Find where the given text appears and provide that cell's center as (x, y) coordinate. 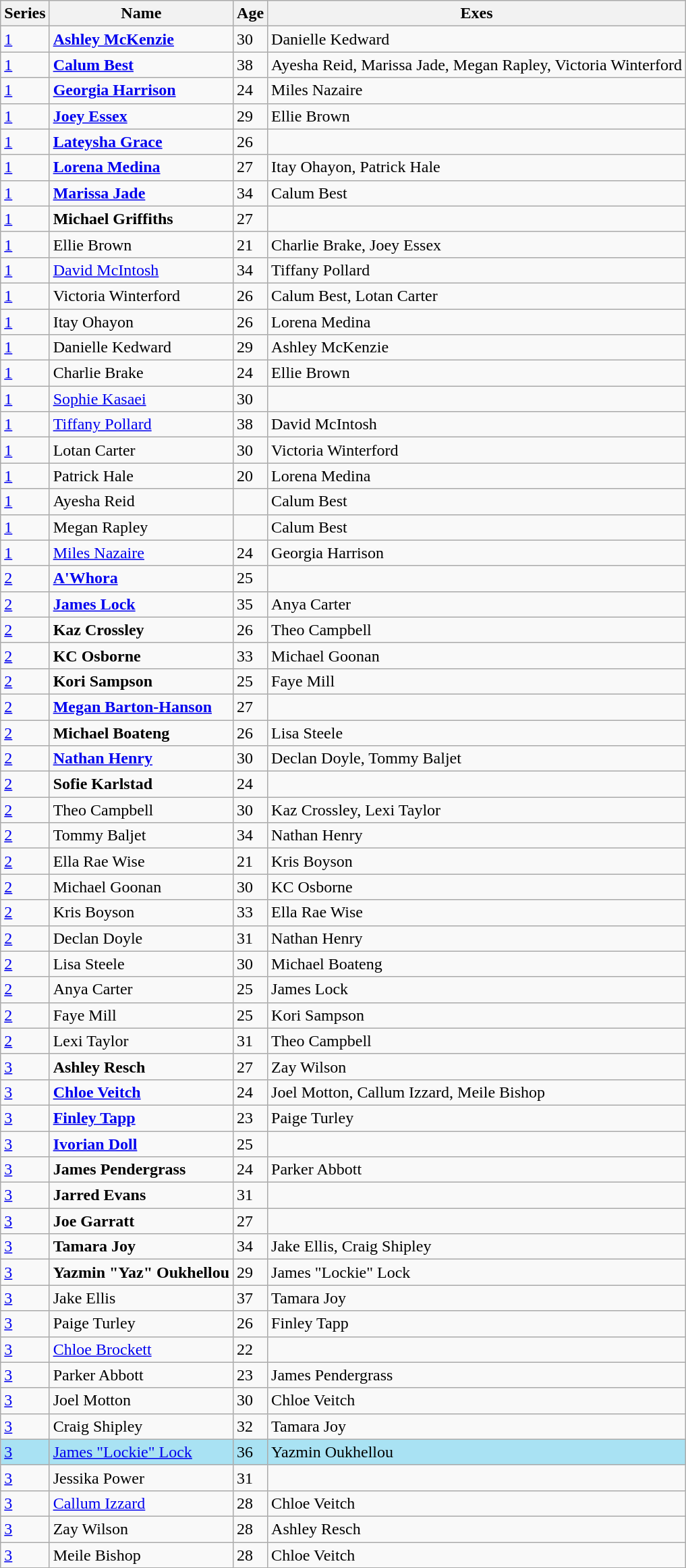
Exes (477, 13)
Jessika Power (141, 1478)
Jarred Evans (141, 1195)
Craig Shipley (141, 1426)
Yazmin Oukhellou (477, 1452)
Itay Ohayon (141, 322)
Itay Ohayon, Patrick Hale (477, 167)
Sophie Kasaei (141, 399)
20 (251, 476)
Declan Doyle, Tommy Baljet (477, 759)
Meile Bishop (141, 1555)
Chloe Brockett (141, 1349)
Kaz Crossley (141, 630)
32 (251, 1426)
Joey Essex (141, 116)
Lateysha Grace (141, 142)
36 (251, 1452)
Callum Izzard (141, 1503)
Name (141, 13)
Lexi Taylor (141, 1041)
Sofie Karlstad (141, 784)
Kaz Crossley, Lexi Taylor (477, 810)
Declan Doyle (141, 938)
Yazmin "Yaz" Oukhellou (141, 1272)
Ayesha Reid (141, 502)
Ivorian Doll (141, 1144)
A'Whora (141, 578)
Joel Motton, Callum Izzard, Meile Bishop (477, 1092)
Jake Ellis (141, 1298)
Series (25, 13)
Joel Motton (141, 1401)
37 (251, 1298)
Lotan Carter (141, 450)
Megan Rapley (141, 527)
22 (251, 1349)
Michael Griffiths (141, 219)
Charlie Brake, Joey Essex (477, 244)
Charlie Brake (141, 373)
Tommy Baljet (141, 836)
Calum Best, Lotan Carter (477, 296)
Joe Garratt (141, 1221)
Ayesha Reid, Marissa Jade, Megan Rapley, Victoria Winterford (477, 65)
Patrick Hale (141, 476)
Marissa Jade (141, 193)
Megan Barton-Hanson (141, 707)
35 (251, 604)
Jake Ellis, Craig Shipley (477, 1247)
Age (251, 13)
